Determine the (X, Y) coordinate at the center of the cell enclosing the given text.  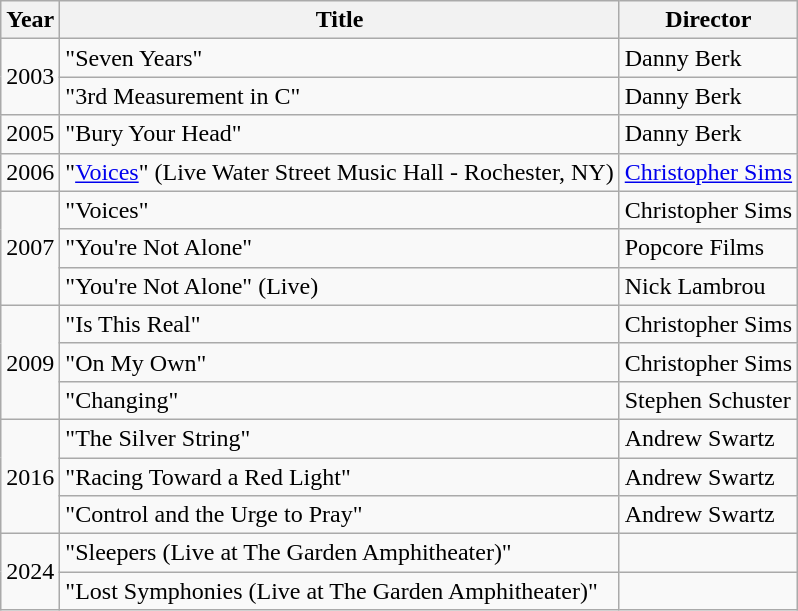
2003 (30, 77)
"On My Own" (340, 362)
2005 (30, 134)
"You're Not Alone" (Live) (340, 286)
Stephen Schuster (708, 400)
Nick Lambrou (708, 286)
"Voices" (340, 210)
"Control and the Urge to Pray" (340, 515)
Director (708, 20)
Popcore Films (708, 248)
"You're Not Alone" (340, 248)
"Racing Toward a Red Light" (340, 477)
"The Silver String" (340, 438)
"Lost Symphonies (Live at The Garden Amphitheater)" (340, 591)
2007 (30, 248)
"Sleepers (Live at The Garden Amphitheater)" (340, 553)
"Changing" (340, 400)
"Is This Real" (340, 324)
"3rd Measurement in C" (340, 96)
"Voices" (Live Water Street Music Hall - Rochester, NY) (340, 172)
2006 (30, 172)
"Seven Years" (340, 58)
2009 (30, 362)
"Bury Your Head" (340, 134)
2016 (30, 476)
Year (30, 20)
Title (340, 20)
2024 (30, 572)
